Capture the cell that displays the provided text and extract its [x, y] central coordinate. 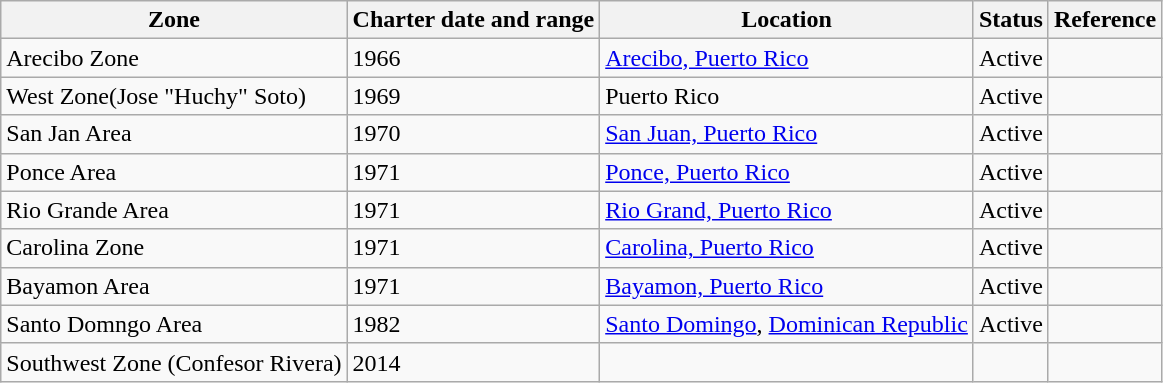
1970 [474, 134]
1982 [474, 324]
Carolina, Puerto Rico [787, 248]
Ponce, Puerto Rico [787, 172]
Santo Domingo, Dominican Republic [787, 324]
Arecibo, Puerto Rico [787, 58]
San Jan Area [174, 134]
Status [1010, 20]
Bayamon Area [174, 286]
2014 [474, 362]
Bayamon, Puerto Rico [787, 286]
Zone [174, 20]
Rio Grand, Puerto Rico [787, 210]
West Zone(Jose "Huchy" Soto) [174, 96]
1969 [474, 96]
Rio Grande Area [174, 210]
Southwest Zone (Confesor Rivera) [174, 362]
Reference [1104, 20]
1966 [474, 58]
Puerto Rico [787, 96]
Santo Domngo Area [174, 324]
Ponce Area [174, 172]
San Juan, Puerto Rico [787, 134]
Arecibo Zone [174, 58]
Charter date and range [474, 20]
Location [787, 20]
Carolina Zone [174, 248]
